Locate the cell with the specified text and output its [X, Y] center coordinate. 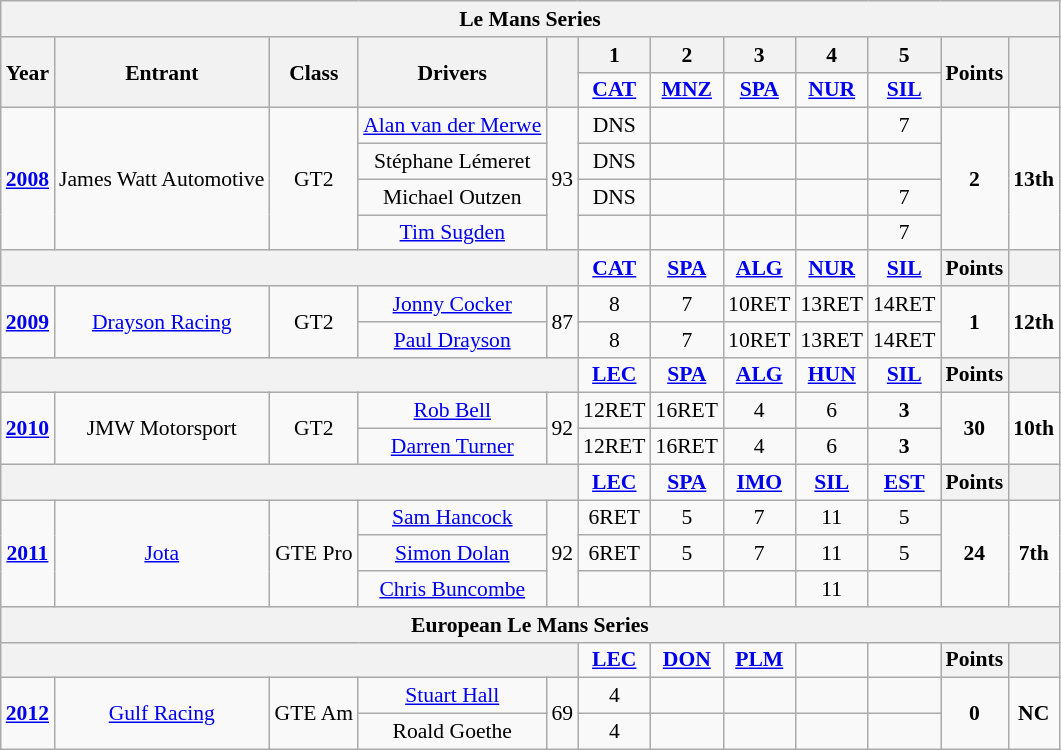
HUN [832, 375]
GTE Pro [314, 554]
Entrant [162, 72]
IMO [759, 482]
7th [1034, 554]
GTE Am [314, 714]
87 [562, 322]
Drivers [452, 72]
10th [1034, 428]
69 [562, 714]
PLM [759, 660]
Gulf Racing [162, 714]
JMW Motorsport [162, 428]
Drayson Racing [162, 322]
Michael Outzen [452, 197]
30 [974, 428]
13th [1034, 179]
Simon Dolan [452, 554]
2012 [28, 714]
Roald Goethe [452, 732]
MNZ [687, 90]
Stéphane Lémeret [452, 162]
DON [687, 660]
EST [904, 482]
Le Mans Series [530, 19]
NC [1034, 714]
24 [974, 554]
Alan van der Merwe [452, 126]
2009 [28, 322]
Jota [162, 554]
Rob Bell [452, 411]
Paul Drayson [452, 340]
James Watt Automotive [162, 179]
Jonny Cocker [452, 304]
Class [314, 72]
2008 [28, 179]
12th [1034, 322]
Chris Buncombe [452, 589]
Tim Sugden [452, 233]
Stuart Hall [452, 696]
0 [974, 714]
2010 [28, 428]
Darren Turner [452, 447]
European Le Mans Series [530, 625]
Year [28, 72]
2011 [28, 554]
93 [562, 179]
Sam Hancock [452, 518]
